Identify which cell holds the provided text, then report its (x, y) central coordinate. 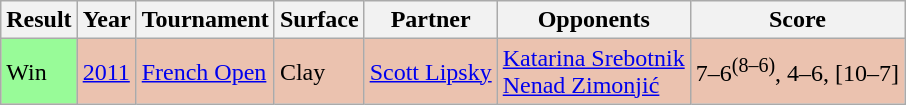
Partner (430, 20)
Katarina Srebotnik Nenad Zimonjić (594, 72)
2011 (106, 72)
Tournament (205, 20)
7–6(8–6), 4–6, [10–7] (797, 72)
Year (106, 20)
Opponents (594, 20)
Surface (319, 20)
Scott Lipsky (430, 72)
Win (39, 72)
French Open (205, 72)
Result (39, 20)
Score (797, 20)
Clay (319, 72)
